Output the (X, Y) coordinate of the center of the cell containing the given text.  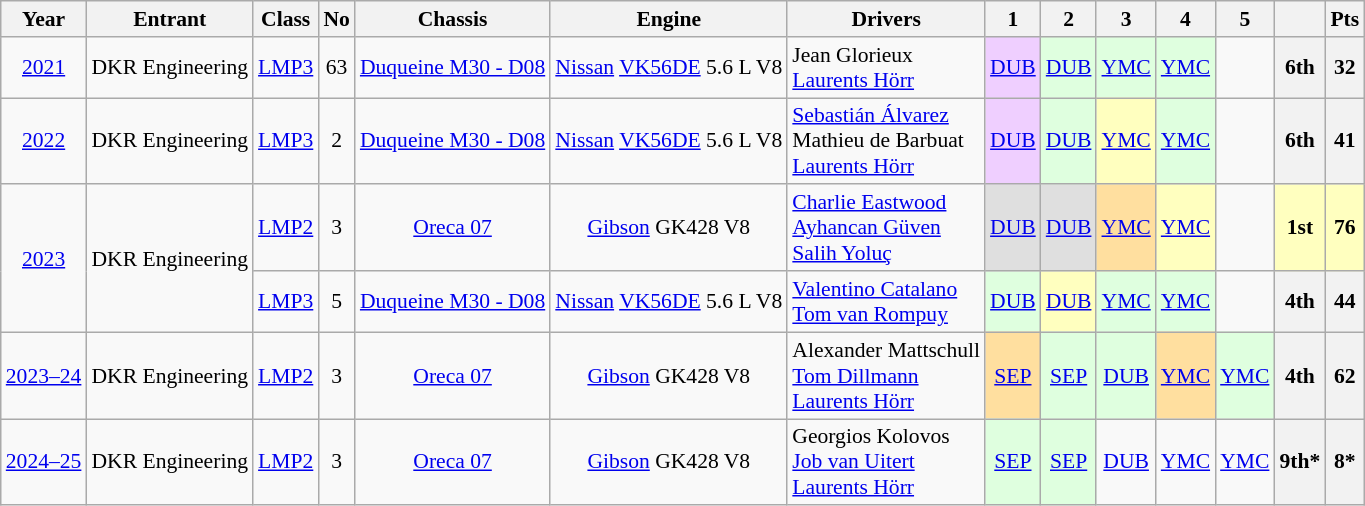
41 (1344, 142)
Year (44, 19)
Alexander Mattschull Tom Dillmann Laurents Hörr (886, 376)
4 (1186, 19)
1 (1013, 19)
9th* (1300, 462)
2022 (44, 142)
76 (1344, 228)
Engine (668, 19)
44 (1344, 302)
Georgios Kolovos Job van Uitert Laurents Hörr (886, 462)
No (336, 19)
Jean Glorieux Laurents Hörr (886, 68)
Pts (1344, 19)
Valentino Catalano Tom van Rompuy (886, 302)
1st (1300, 228)
2021 (44, 68)
Chassis (452, 19)
62 (1344, 376)
2023–24 (44, 376)
2023 (44, 259)
Entrant (170, 19)
Drivers (886, 19)
Sebastián Álvarez Mathieu de Barbuat Laurents Hörr (886, 142)
32 (1344, 68)
2024–25 (44, 462)
63 (336, 68)
8* (1344, 462)
Class (286, 19)
Charlie Eastwood Ayhancan Güven Salih Yoluç (886, 228)
